Extract the [X, Y] coordinate from the center of the cell holding the provided text.  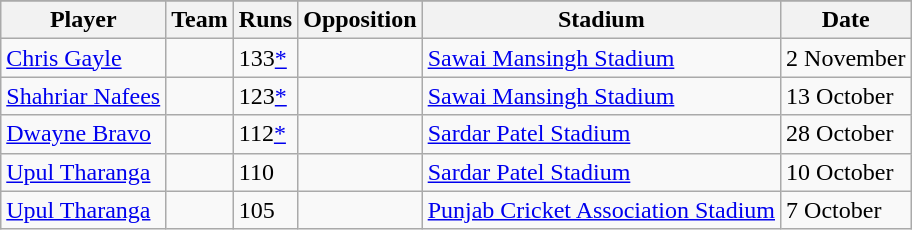
Shahriar Nafees [84, 96]
105 [265, 210]
13 October [846, 96]
110 [265, 172]
Runs [265, 20]
Player [84, 20]
7 October [846, 210]
133* [265, 58]
Dwayne Bravo [84, 134]
10 October [846, 172]
Chris Gayle [84, 58]
Opposition [360, 20]
Punjab Cricket Association Stadium [601, 210]
Stadium [601, 20]
123* [265, 96]
2 November [846, 58]
Date [846, 20]
28 October [846, 134]
112* [265, 134]
Team [200, 20]
